Detect which cell encompasses the target text, then output its [x, y] center coordinate. 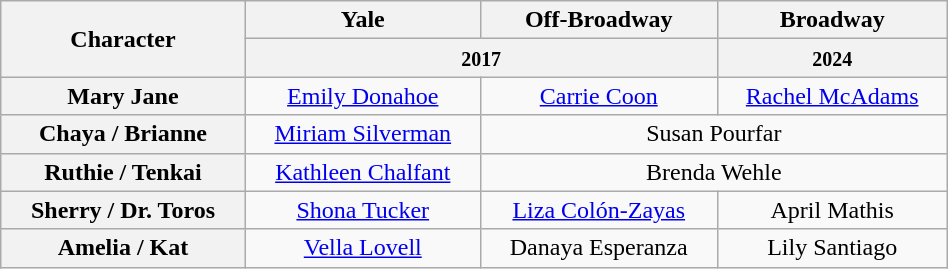
Emily Donahoe [362, 96]
Off-Broadway [598, 20]
Liza Colón-Zayas [598, 210]
Kathleen Chalfant [362, 172]
2024 [832, 58]
Shona Tucker [362, 210]
Danaya Esperanza [598, 248]
Rachel McAdams [832, 96]
Chaya / Brianne [123, 134]
Ruthie / Tenkai [123, 172]
Miriam Silverman [362, 134]
Carrie Coon [598, 96]
Mary Jane [123, 96]
Susan Pourfar [714, 134]
Brenda Wehle [714, 172]
Broadway [832, 20]
Yale [362, 20]
Vella Lovell [362, 248]
April Mathis [832, 210]
Amelia / Kat [123, 248]
Sherry / Dr. Toros [123, 210]
Lily Santiago [832, 248]
Character [123, 39]
2017 [481, 58]
